Output the [x, y] coordinate of the center of the cell containing the given text.  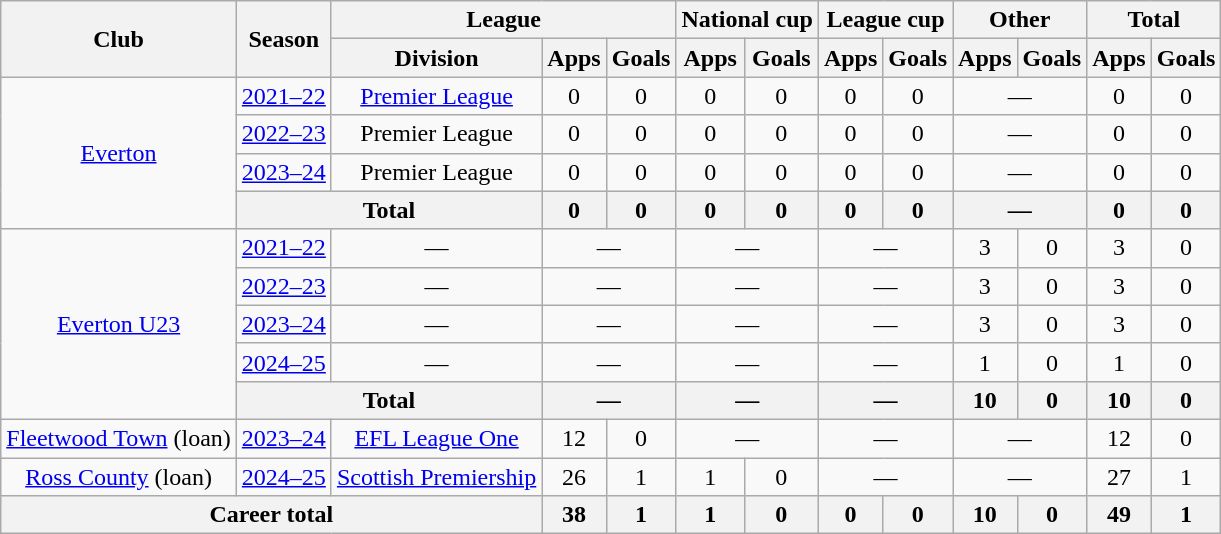
Everton U23 [119, 324]
EFL League One [436, 438]
27 [1119, 477]
Fleetwood Town (loan) [119, 438]
Other [1020, 20]
National cup [747, 20]
Everton [119, 153]
49 [1119, 515]
38 [574, 515]
Season [284, 39]
26 [574, 477]
Division [436, 58]
League cup [885, 20]
League [504, 20]
Career total [272, 515]
Ross County (loan) [119, 477]
Scottish Premiership [436, 477]
Club [119, 39]
